Locate the cell with the specified text and output its (x, y) center coordinate. 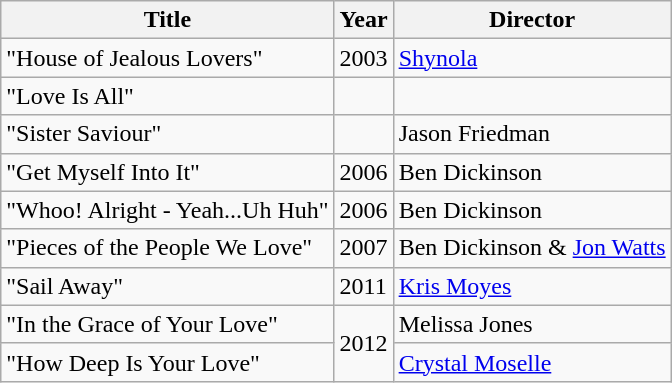
Crystal Moselle (532, 362)
Director (532, 20)
"Love Is All" (168, 96)
Kris Moyes (532, 286)
2012 (364, 343)
"Whoo! Alright - Yeah...Uh Huh" (168, 210)
"Pieces of the People We Love" (168, 248)
"Get Myself Into It" (168, 172)
Year (364, 20)
Jason Friedman (532, 134)
Shynola (532, 58)
"Sister Saviour" (168, 134)
2007 (364, 248)
2003 (364, 58)
"In the Grace of Your Love" (168, 324)
"How Deep Is Your Love" (168, 362)
"House of Jealous Lovers" (168, 58)
Ben Dickinson & Jon Watts (532, 248)
Title (168, 20)
Melissa Jones (532, 324)
"Sail Away" (168, 286)
2011 (364, 286)
